Scan for the cell matching the given text and deliver its [X, Y] coordinate at center. 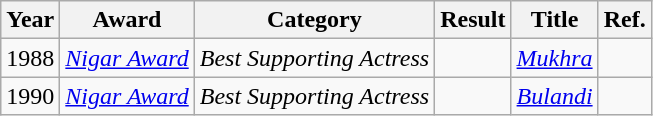
Category [314, 20]
1988 [30, 58]
Title [554, 20]
Ref. [624, 20]
Year [30, 20]
Result [473, 20]
1990 [30, 96]
Mukhra [554, 58]
Bulandi [554, 96]
Award [127, 20]
